Determine the (x, y) coordinate at the center of the cell enclosing the given text.  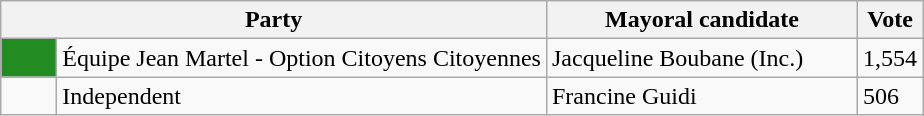
506 (890, 96)
Jacqueline Boubane (Inc.) (702, 58)
Équipe Jean Martel - Option Citoyens Citoyennes (302, 58)
Francine Guidi (702, 96)
Mayoral candidate (702, 20)
Vote (890, 20)
1,554 (890, 58)
Independent (302, 96)
Party (274, 20)
